Return the [X, Y] coordinate for the center point of the cell that contains the specified text.  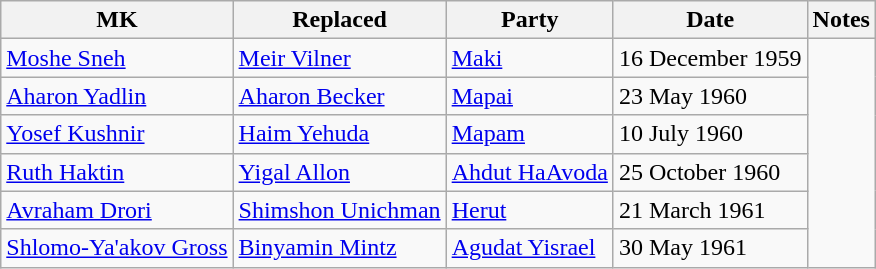
25 October 1960 [710, 172]
Replaced [340, 20]
Herut [530, 210]
Mapai [530, 96]
Mapam [530, 134]
Notes [841, 20]
Haim Yehuda [340, 134]
Ruth Haktin [117, 172]
Yosef Kushnir [117, 134]
Aharon Yadlin [117, 96]
10 July 1960 [710, 134]
Avraham Drori [117, 210]
23 May 1960 [710, 96]
Date [710, 20]
Aharon Becker [340, 96]
Party [530, 20]
Yigal Allon [340, 172]
Shlomo-Ya'akov Gross [117, 248]
21 March 1961 [710, 210]
Meir Vilner [340, 58]
Shimshon Unichman [340, 210]
Moshe Sneh [117, 58]
Agudat Yisrael [530, 248]
Binyamin Mintz [340, 248]
16 December 1959 [710, 58]
Maki [530, 58]
30 May 1961 [710, 248]
MK [117, 20]
Ahdut HaAvoda [530, 172]
